Scan for the cell matching the given text and deliver its [X, Y] coordinate at center. 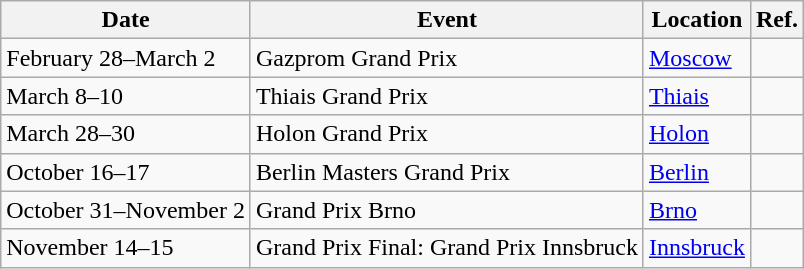
February 28–March 2 [126, 58]
Holon Grand Prix [446, 134]
March 28–30 [126, 134]
Berlin Masters Grand Prix [446, 172]
October 16–17 [126, 172]
October 31–November 2 [126, 210]
Ref. [776, 20]
Gazprom Grand Prix [446, 58]
Innsbruck [696, 248]
Moscow [696, 58]
Berlin [696, 172]
Event [446, 20]
Brno [696, 210]
Thiais [696, 96]
Grand Prix Brno [446, 210]
Holon [696, 134]
Date [126, 20]
November 14–15 [126, 248]
Thiais Grand Prix [446, 96]
Grand Prix Final: Grand Prix Innsbruck [446, 248]
March 8–10 [126, 96]
Location [696, 20]
